Extract the [X, Y] coordinate from the center of the cell holding the provided text.  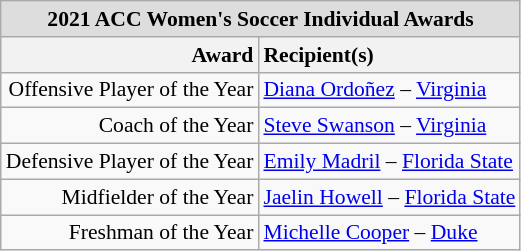
Defensive Player of the Year [130, 162]
Freshman of the Year [130, 233]
Michelle Cooper – Duke [389, 233]
Recipient(s) [389, 55]
Coach of the Year [130, 126]
Diana Ordoñez – Virginia [389, 90]
Emily Madril – Florida State [389, 162]
Offensive Player of the Year [130, 90]
Award [130, 55]
Jaelin Howell – Florida State [389, 197]
Steve Swanson – Virginia [389, 126]
Midfielder of the Year [130, 197]
2021 ACC Women's Soccer Individual Awards [261, 19]
